For the text-containing cell, return its midpoint in [x, y] coordinate format. 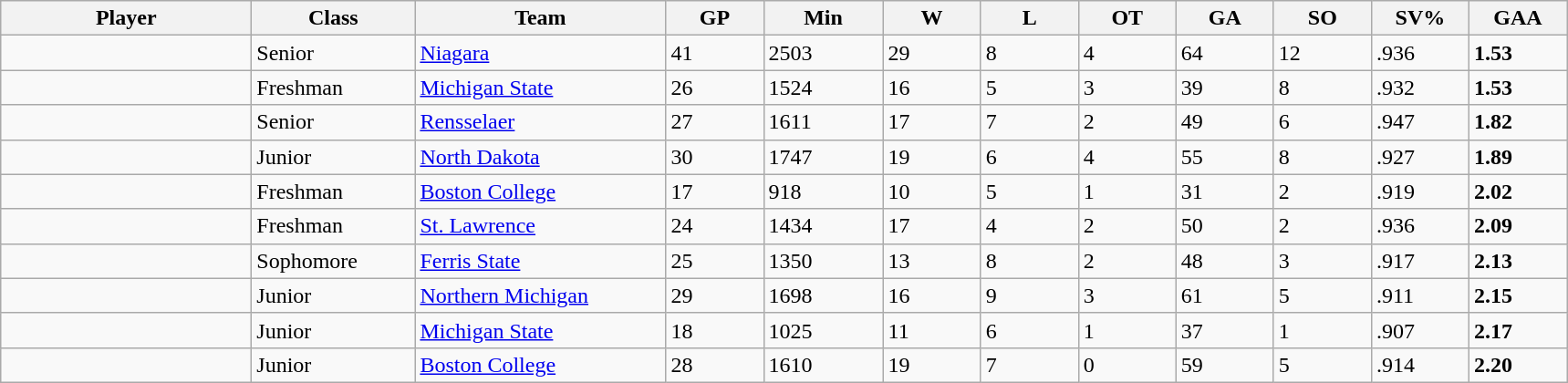
39 [1224, 88]
.919 [1419, 191]
18 [715, 330]
SV% [1419, 18]
28 [715, 365]
.907 [1419, 330]
GA [1224, 18]
Player [126, 18]
64 [1224, 53]
30 [715, 157]
1.89 [1518, 157]
2503 [823, 53]
.911 [1419, 295]
0 [1127, 365]
1.82 [1518, 122]
.917 [1419, 261]
GAA [1518, 18]
W [932, 18]
27 [715, 122]
41 [715, 53]
1025 [823, 330]
10 [932, 191]
.932 [1419, 88]
55 [1224, 157]
1611 [823, 122]
.914 [1419, 365]
37 [1224, 330]
.927 [1419, 157]
Min [823, 18]
50 [1224, 226]
11 [932, 330]
.947 [1419, 122]
SO [1323, 18]
25 [715, 261]
Niagara [540, 53]
1434 [823, 226]
1698 [823, 295]
59 [1224, 365]
GP [715, 18]
2.20 [1518, 365]
2.15 [1518, 295]
2.17 [1518, 330]
49 [1224, 122]
2.09 [1518, 226]
1610 [823, 365]
Sophomore [334, 261]
North Dakota [540, 157]
L [1029, 18]
Ferris State [540, 261]
2.02 [1518, 191]
OT [1127, 18]
St. Lawrence [540, 226]
1747 [823, 157]
31 [1224, 191]
48 [1224, 261]
1350 [823, 261]
2.13 [1518, 261]
26 [715, 88]
61 [1224, 295]
24 [715, 226]
Northern Michigan [540, 295]
1524 [823, 88]
13 [932, 261]
9 [1029, 295]
918 [823, 191]
Rensselaer [540, 122]
Class [334, 18]
12 [1323, 53]
Team [540, 18]
